Provide the (x, y) coordinate of the cell's center where the given text is located.  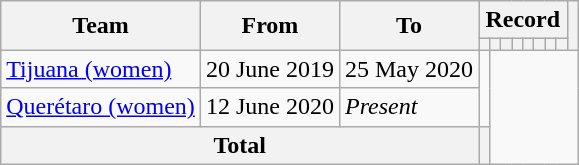
From (270, 26)
12 June 2020 (270, 107)
25 May 2020 (408, 69)
Team (101, 26)
Total (240, 145)
To (408, 26)
20 June 2019 (270, 69)
Querétaro (women) (101, 107)
Tijuana (women) (101, 69)
Record (522, 20)
Present (408, 107)
